Capture the cell that displays the provided text and extract its (X, Y) central coordinate. 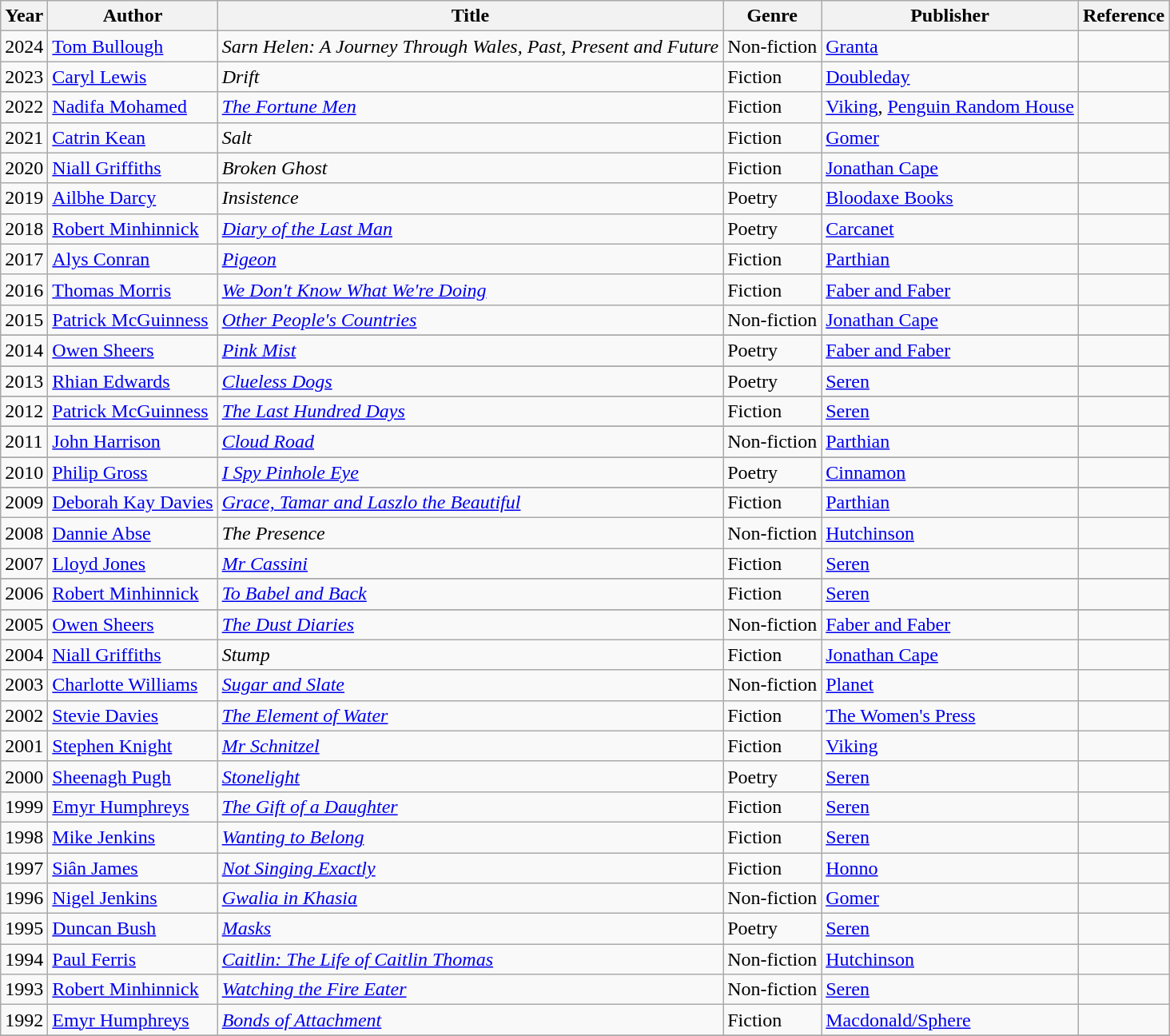
The Presence (470, 533)
Broken Ghost (470, 168)
2001 (24, 746)
Sugar and Slate (470, 685)
2009 (24, 503)
2004 (24, 655)
The Element of Water (470, 715)
Stevie Davies (133, 715)
Paul Ferris (133, 959)
Mr Schnitzel (470, 746)
Charlotte Williams (133, 685)
2006 (24, 594)
Pink Mist (470, 350)
Reference (1124, 16)
Viking, Penguin Random House (950, 107)
2005 (24, 624)
John Harrison (133, 442)
Stump (470, 655)
Other People's Countries (470, 320)
The Last Hundred Days (470, 412)
Alys Conran (133, 259)
Pigeon (470, 259)
Sheenagh Pugh (133, 776)
Salt (470, 137)
Rhian Edwards (133, 381)
2019 (24, 198)
Year (24, 16)
2011 (24, 442)
Thomas Morris (133, 289)
2015 (24, 320)
Drift (470, 77)
2003 (24, 685)
Stephen Knight (133, 746)
The Gift of a Daughter (470, 807)
Dannie Abse (133, 533)
2012 (24, 412)
Grace, Tamar and Laszlo the Beautiful (470, 503)
1998 (24, 837)
We Don't Know What We're Doing (470, 289)
Honno (950, 867)
Cinnamon (950, 472)
Bonds of Attachment (470, 1020)
Watching the Fire Eater (470, 990)
2008 (24, 533)
The Dust Diaries (470, 624)
Masks (470, 929)
Ailbhe Darcy (133, 198)
Macdonald/Sphere (950, 1020)
Diary of the Last Man (470, 229)
Tom Bullough (133, 46)
Carcanet (950, 229)
1994 (24, 959)
Insistence (470, 198)
I Spy Pinhole Eye (470, 472)
Granta (950, 46)
2022 (24, 107)
1996 (24, 899)
To Babel and Back (470, 594)
Mr Cassini (470, 564)
Clueless Dogs (470, 381)
Stonelight (470, 776)
Siân James (133, 867)
Viking (950, 746)
2000 (24, 776)
2010 (24, 472)
Title (470, 16)
The Women's Press (950, 715)
1997 (24, 867)
Gwalia in Khasia (470, 899)
Catrin Kean (133, 137)
2007 (24, 564)
1999 (24, 807)
1993 (24, 990)
2016 (24, 289)
Doubleday (950, 77)
2023 (24, 77)
Bloodaxe Books (950, 198)
Nigel Jenkins (133, 899)
2002 (24, 715)
Publisher (950, 16)
Mike Jenkins (133, 837)
The Fortune Men (470, 107)
Author (133, 16)
Duncan Bush (133, 929)
Philip Gross (133, 472)
Cloud Road (470, 442)
2014 (24, 350)
Caryl Lewis (133, 77)
Not Singing Exactly (470, 867)
2020 (24, 168)
Nadifa Mohamed (133, 107)
2017 (24, 259)
1995 (24, 929)
2021 (24, 137)
2024 (24, 46)
2013 (24, 381)
Sarn Helen: A Journey Through Wales, Past, Present and Future (470, 46)
Deborah Kay Davies (133, 503)
2018 (24, 229)
1992 (24, 1020)
Planet (950, 685)
Lloyd Jones (133, 564)
Wanting to Belong (470, 837)
Caitlin: The Life of Caitlin Thomas (470, 959)
Genre (772, 16)
